For the text-containing cell, return its midpoint in (X, Y) coordinate format. 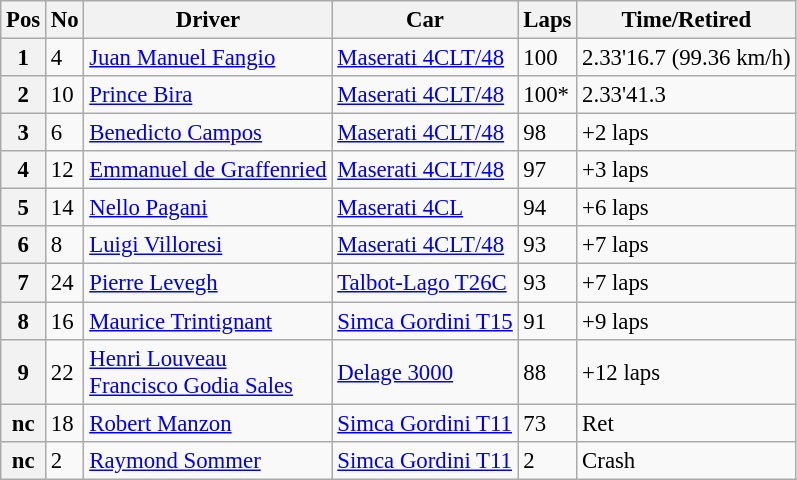
Ret (686, 423)
91 (548, 321)
98 (548, 133)
Benedicto Campos (208, 133)
22 (65, 372)
Talbot-Lago T26C (425, 283)
2.33'16.7 (99.36 km/h) (686, 58)
12 (65, 170)
+2 laps (686, 133)
Prince Bira (208, 95)
Car (425, 20)
Raymond Sommer (208, 460)
+6 laps (686, 208)
9 (24, 372)
73 (548, 423)
Simca Gordini T15 (425, 321)
18 (65, 423)
Delage 3000 (425, 372)
Juan Manuel Fangio (208, 58)
Driver (208, 20)
Emmanuel de Graffenried (208, 170)
Henri Louveau Francisco Godia Sales (208, 372)
+9 laps (686, 321)
88 (548, 372)
10 (65, 95)
2.33'41.3 (686, 95)
5 (24, 208)
Pierre Levegh (208, 283)
14 (65, 208)
Pos (24, 20)
Crash (686, 460)
1 (24, 58)
97 (548, 170)
Laps (548, 20)
16 (65, 321)
94 (548, 208)
Time/Retired (686, 20)
24 (65, 283)
Robert Manzon (208, 423)
+3 laps (686, 170)
Luigi Villoresi (208, 245)
7 (24, 283)
+12 laps (686, 372)
3 (24, 133)
Maurice Trintignant (208, 321)
Nello Pagani (208, 208)
Maserati 4CL (425, 208)
No (65, 20)
100* (548, 95)
100 (548, 58)
